Find where the given text appears and provide that cell's center as [x, y] coordinate. 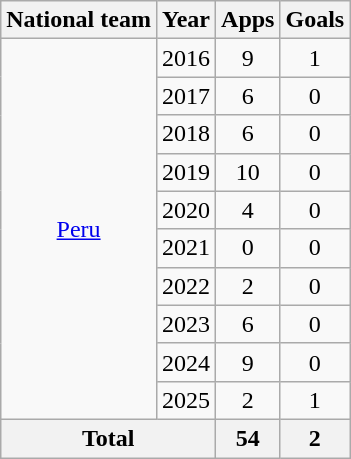
2022 [186, 286]
Goals [315, 20]
10 [248, 172]
2025 [186, 400]
4 [248, 210]
54 [248, 438]
2016 [186, 58]
Apps [248, 20]
2023 [186, 324]
2020 [186, 210]
2018 [186, 134]
National team [79, 20]
2019 [186, 172]
2021 [186, 248]
2017 [186, 96]
2024 [186, 362]
Total [108, 438]
Peru [79, 230]
Year [186, 20]
